Return the [X, Y] coordinate for the center point of the cell that contains the specified text.  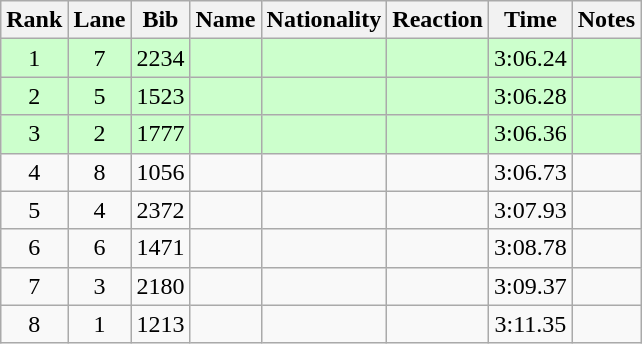
Time [530, 20]
3:11.35 [530, 324]
3:08.78 [530, 248]
2372 [160, 210]
3:06.73 [530, 172]
Lane [100, 20]
Name [226, 20]
Notes [606, 20]
1471 [160, 248]
3:06.36 [530, 134]
1213 [160, 324]
3:06.28 [530, 96]
Nationality [324, 20]
1523 [160, 96]
Reaction [438, 20]
1777 [160, 134]
3:06.24 [530, 58]
2234 [160, 58]
2180 [160, 286]
3:09.37 [530, 286]
1056 [160, 172]
Rank [34, 20]
Bib [160, 20]
3:07.93 [530, 210]
